Capture the cell that displays the provided text and extract its [x, y] central coordinate. 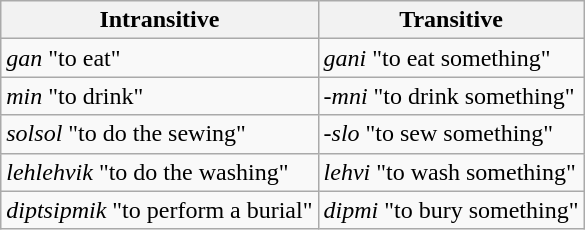
lehlehvik "to do the washing" [160, 172]
diptsipmik "to perform a burial" [160, 210]
solsol "to do the sewing" [160, 134]
-slo "to sew something" [451, 134]
Transitive [451, 20]
lehvi "to wash something" [451, 172]
min "to drink" [160, 96]
gan "to eat" [160, 58]
-mni "to drink something" [451, 96]
Intransitive [160, 20]
dipmi "to bury something" [451, 210]
gani "to eat something" [451, 58]
